Provide the [X, Y] coordinate of the cell's center where the given text is located.  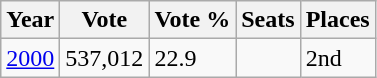
Seats [268, 20]
Places [338, 20]
537,012 [104, 58]
Year [30, 20]
Vote [104, 20]
2000 [30, 58]
2nd [338, 58]
Vote % [192, 20]
22.9 [192, 58]
